Return the (X, Y) coordinate for the center point of the cell that contains the specified text.  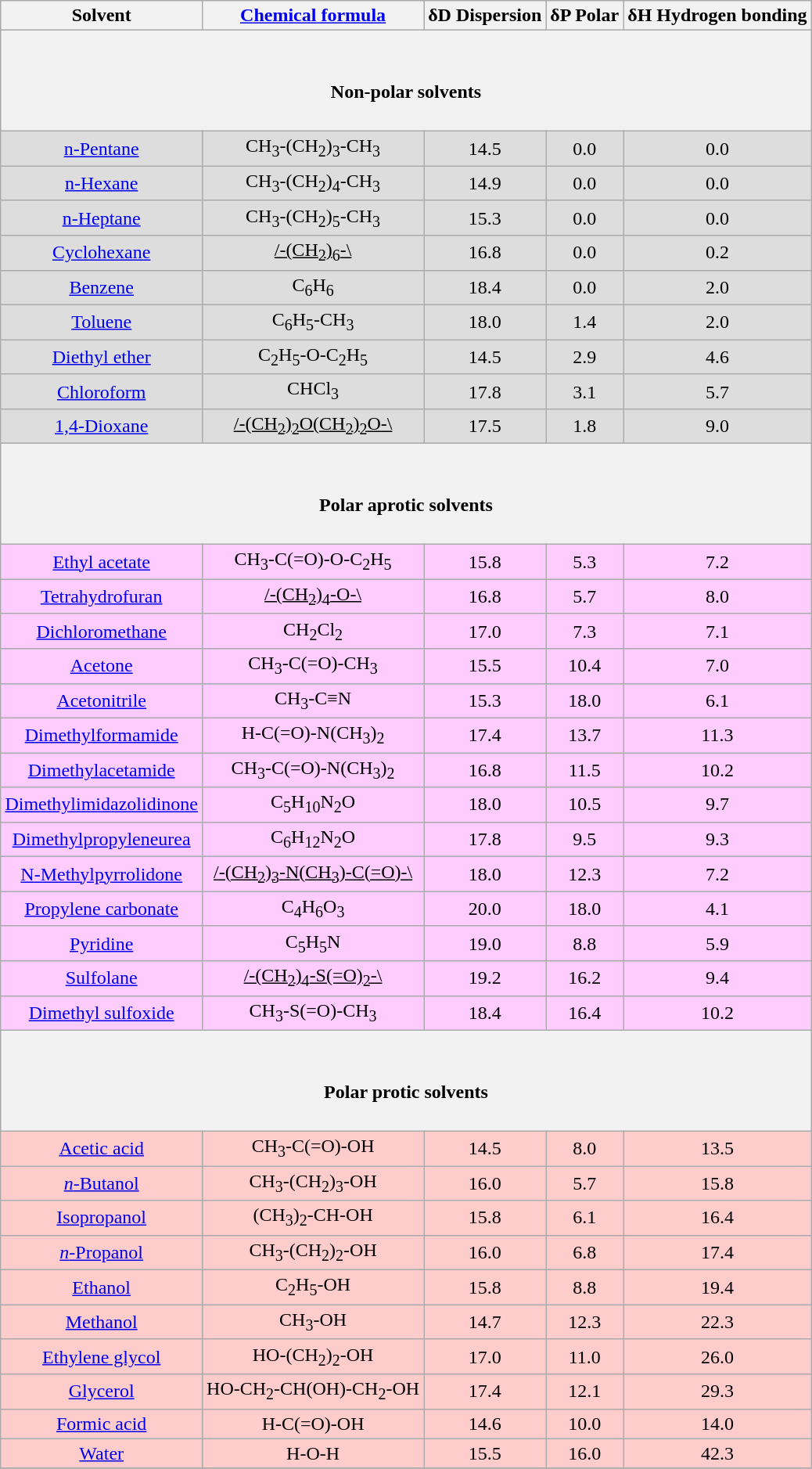
C5H10N2O (313, 805)
Diethyl ether (102, 357)
5.9 (717, 943)
Dimethylacetamide (102, 770)
C4H6O3 (313, 909)
Dimethyl sulfoxide (102, 1013)
Chloroform (102, 391)
C2H5-O-C2H5 (313, 357)
(CH3)2-CH-OH (313, 1218)
9.5 (585, 839)
9.4 (717, 978)
Pyridine (102, 943)
Glycerol (102, 1392)
22.3 (717, 1322)
13.5 (717, 1148)
CH2Cl2 (313, 631)
11.0 (585, 1356)
1,4-Dioxane (102, 426)
Dimethylimidazolidinone (102, 805)
11.3 (717, 735)
14.0 (717, 1424)
CH3-(CH2)3-OH (313, 1183)
17.5 (485, 426)
19.0 (485, 943)
n-Propanol (102, 1252)
12.1 (585, 1392)
n-Pentane (102, 149)
7.1 (717, 631)
1.8 (585, 426)
Non-polar solvents (406, 81)
/-(CH2)4-O-\ (313, 596)
δP Polar (585, 16)
C6H6 (313, 287)
16.2 (585, 978)
9.0 (717, 426)
CH3-OH (313, 1322)
Benzene (102, 287)
CHCl3 (313, 391)
29.3 (717, 1392)
n-Hexane (102, 183)
HO-(CH2)2-OH (313, 1356)
Ethyl acetate (102, 562)
5.3 (585, 562)
Ethylene glycol (102, 1356)
Acetonitrile (102, 700)
11.5 (585, 770)
Dichloromethane (102, 631)
Polar protic solvents (406, 1080)
19.2 (485, 978)
CH3-(CH2)2-OH (313, 1252)
1.4 (585, 322)
3.1 (585, 391)
Formic acid (102, 1424)
H-O-H (313, 1453)
Sulfolane (102, 978)
Toluene (102, 322)
13.7 (585, 735)
10.0 (585, 1424)
H-C(=O)-OH (313, 1424)
Tetrahydrofuran (102, 596)
Chemical formula (313, 16)
C5H5N (313, 943)
10.4 (585, 666)
4.6 (717, 357)
CH3-S(=O)-CH3 (313, 1013)
CH3-(CH2)5-CH3 (313, 218)
Dimethylpropyleneurea (102, 839)
14.7 (485, 1322)
2.9 (585, 357)
CH3-C(=O)-OH (313, 1148)
10.5 (585, 805)
CH3-(CH2)4-CH3 (313, 183)
26.0 (717, 1356)
14.6 (485, 1424)
δH Hydrogen bonding (717, 16)
7.3 (585, 631)
Acetone (102, 666)
Acetic acid (102, 1148)
19.4 (717, 1287)
Water (102, 1453)
/-(CH2)6-\ (313, 253)
CH3-(CH2)3-CH3 (313, 149)
δD Dispersion (485, 16)
n-Butanol (102, 1183)
CH3-C≡N (313, 700)
H-C(=O)-N(CH3)2 (313, 735)
CH3-C(=O)-N(CH3)2 (313, 770)
C6H5-CH3 (313, 322)
14.9 (485, 183)
Propylene carbonate (102, 909)
n-Heptane (102, 218)
C2H5-OH (313, 1287)
7.0 (717, 666)
C6H12N2O (313, 839)
6.8 (585, 1252)
Dimethylformamide (102, 735)
4.1 (717, 909)
/-(CH2)3-N(CH3)-C(=O)-\ (313, 874)
/-(CH2)4-S(=O)2-\ (313, 978)
0.2 (717, 253)
/-(CH2)2O(CH2)2O-\ (313, 426)
CH3-C(=O)-O-C2H5 (313, 562)
HO-CH2-CH(OH)-CH2-OH (313, 1392)
9.3 (717, 839)
Methanol (102, 1322)
Isopropanol (102, 1218)
Solvent (102, 16)
20.0 (485, 909)
CH3-C(=O)-CH3 (313, 666)
N-Methylpyrrolidone (102, 874)
Cyclohexane (102, 253)
Ethanol (102, 1287)
9.7 (717, 805)
42.3 (717, 1453)
Polar aprotic solvents (406, 495)
